Locate the cell with the specified text and output its [X, Y] center coordinate. 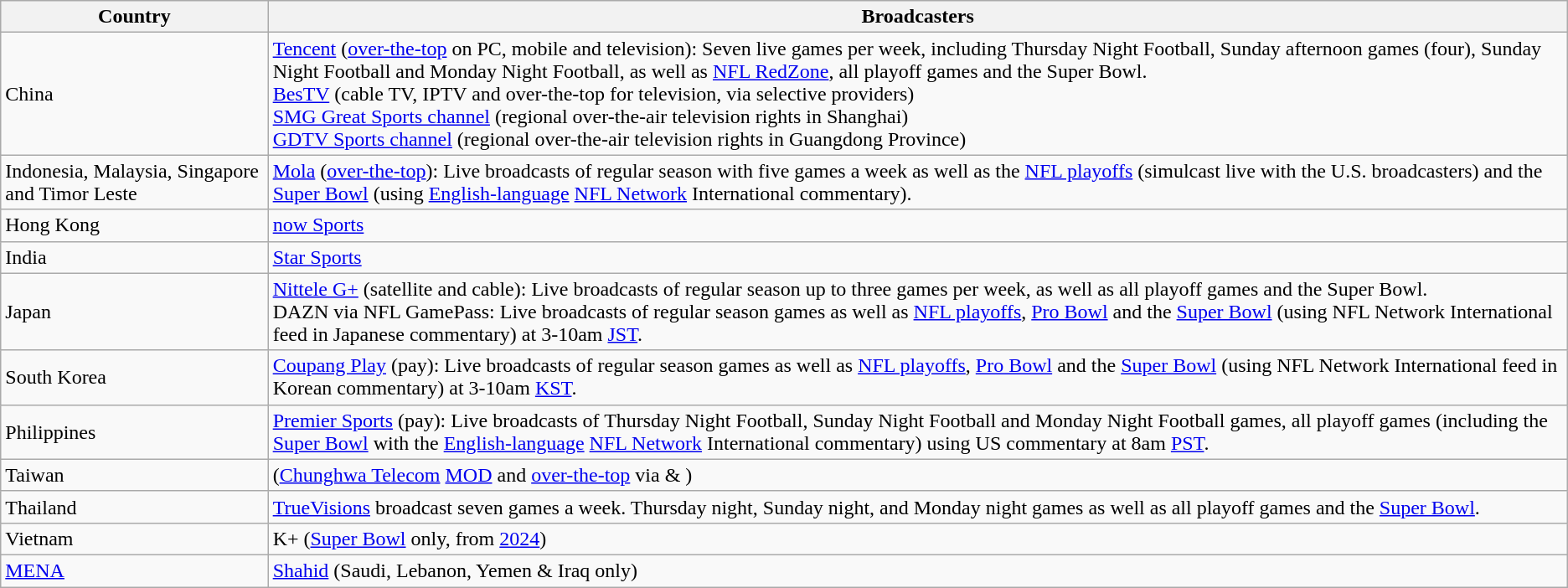
Philippines [134, 432]
K+ (Super Bowl only, from 2024) [918, 539]
Indonesia, Malaysia, Singapore and Timor Leste [134, 183]
Shahid (Saudi, Lebanon, Yemen & Iraq only) [918, 570]
TrueVisions broadcast seven games a week. Thursday night, Sunday night, and Monday night games as well as all playoff games and the Super Bowl. [918, 507]
Vietnam [134, 539]
Broadcasters [918, 17]
Hong Kong [134, 225]
now Sports [918, 225]
India [134, 257]
Japan [134, 312]
Thailand [134, 507]
South Korea [134, 377]
Star Sports [918, 257]
(Chunghwa Telecom MOD and over-the-top via & ) [918, 475]
Country [134, 17]
MENA [134, 570]
China [134, 94]
Taiwan [134, 475]
